Detect which cell encompasses the target text, then output its (X, Y) center coordinate. 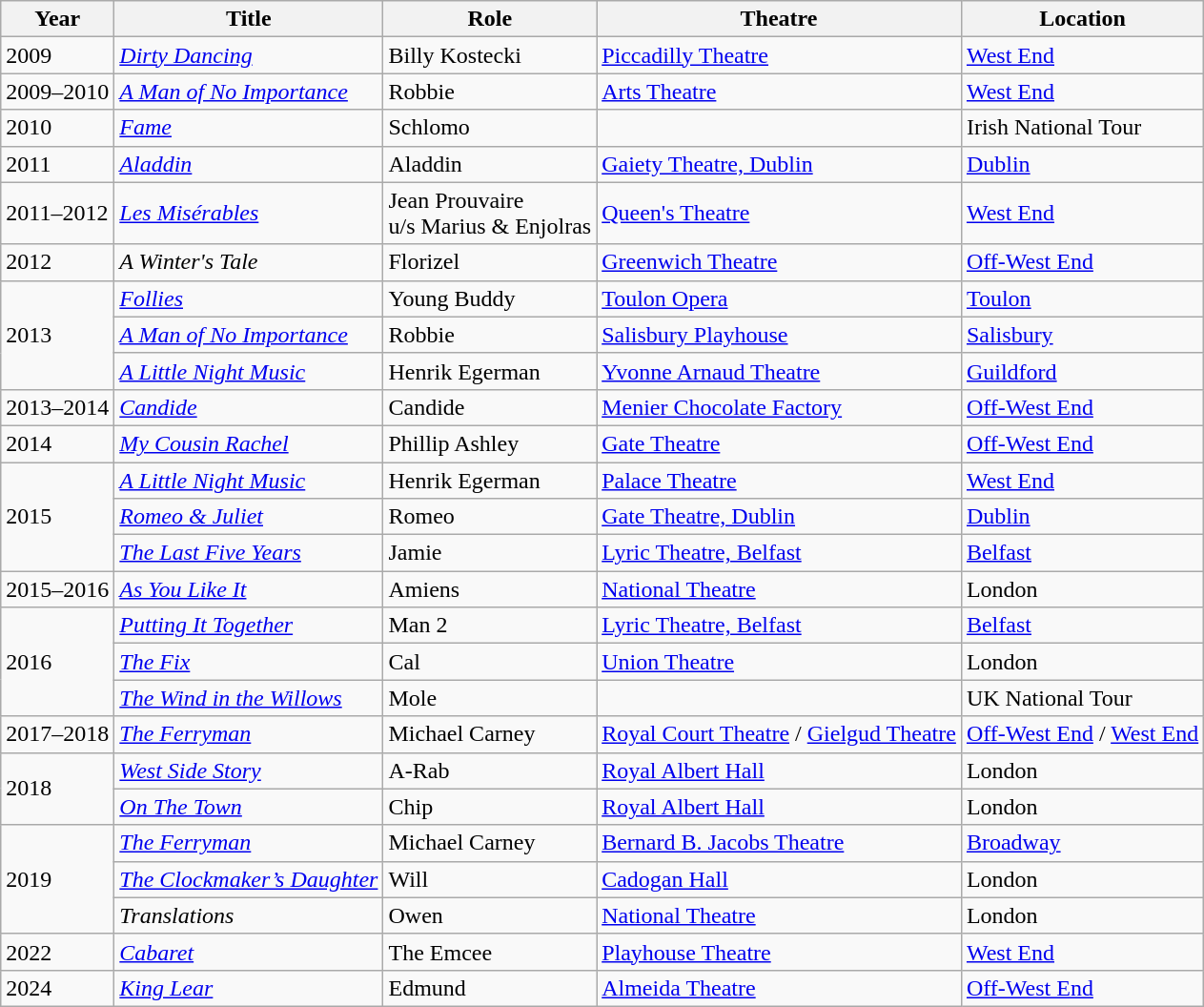
Role (490, 19)
2009–2010 (57, 92)
West Side Story (249, 771)
Theatre (780, 19)
Royal Court Theatre / Gielgud Theatre (780, 734)
Year (57, 19)
Schlomo (490, 128)
Toulon Opera (780, 298)
Jean Prouvaireu/s Marius & Enjolras (490, 214)
Man 2 (490, 626)
UK National Tour (1082, 698)
Salisbury (1082, 335)
Title (249, 19)
Playhouse Theatre (780, 952)
2016 (57, 662)
The Clockmaker’s Daughter (249, 879)
Off-West End / West End (1082, 734)
Cabaret (249, 952)
On The Town (249, 807)
Chip (490, 807)
Follies (249, 298)
Union Theatre (780, 662)
Gaiety Theatre, Dublin (780, 164)
Irish National Tour (1082, 128)
Guildford (1082, 371)
2011 (57, 164)
Toulon (1082, 298)
Bernard B. Jacobs Theatre (780, 843)
2015–2016 (57, 589)
Owen (490, 915)
2018 (57, 789)
Menier Chocolate Factory (780, 407)
Young Buddy (490, 298)
2010 (57, 128)
Florizel (490, 262)
Romeo & Juliet (249, 517)
Greenwich Theatre (780, 262)
A-Rab (490, 771)
Putting It Together (249, 626)
My Cousin Rachel (249, 443)
Translations (249, 915)
Romeo (490, 517)
Piccadilly Theatre (780, 55)
2022 (57, 952)
A Winter's Tale (249, 262)
Location (1082, 19)
As You Like It (249, 589)
2009 (57, 55)
Palace Theatre (780, 480)
King Lear (249, 988)
2014 (57, 443)
2013–2014 (57, 407)
Salisbury Playhouse (780, 335)
The Last Five Years (249, 553)
Fame (249, 128)
2015 (57, 516)
Billy Kostecki (490, 55)
Les Misérables (249, 214)
Amiens (490, 589)
Will (490, 879)
Yvonne Arnaud Theatre (780, 371)
2024 (57, 988)
2012 (57, 262)
Mole (490, 698)
Gate Theatre, Dublin (780, 517)
Phillip Ashley (490, 443)
Cal (490, 662)
The Emcee (490, 952)
2019 (57, 879)
2013 (57, 335)
Dirty Dancing (249, 55)
Broadway (1082, 843)
The Fix (249, 662)
Queen's Theatre (780, 214)
Edmund (490, 988)
The Wind in the Willows (249, 698)
Almeida Theatre (780, 988)
Gate Theatre (780, 443)
2011–2012 (57, 214)
Jamie (490, 553)
Arts Theatre (780, 92)
Cadogan Hall (780, 879)
2017–2018 (57, 734)
